Return the [X, Y] coordinate for the center point of the cell that contains the specified text.  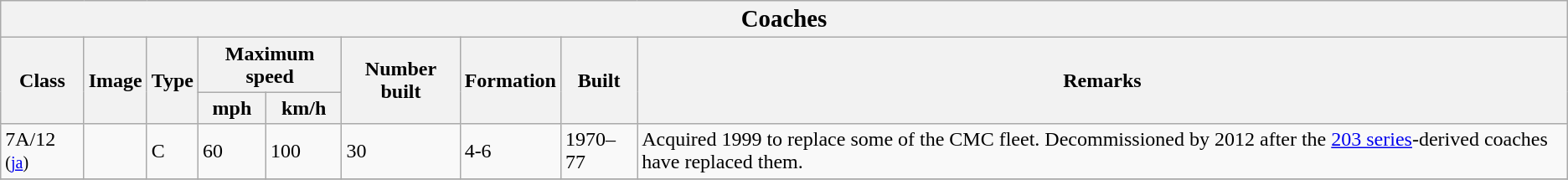
Coaches [784, 19]
Formation [510, 80]
30 [400, 151]
Number built [400, 80]
C [173, 151]
Image [116, 80]
mph [231, 108]
1970–77 [598, 151]
Built [598, 80]
Acquired 1999 to replace some of the CMC fleet. Decommissioned by 2012 after the 203 series-derived coaches have replaced them. [1102, 151]
Type [173, 80]
4-6 [510, 151]
Class [42, 80]
100 [303, 151]
Remarks [1102, 80]
60 [231, 151]
7A/12 (ja) [42, 151]
Maximum speed [270, 65]
km/h [303, 108]
